Identify which cell holds the provided text, then report its (X, Y) central coordinate. 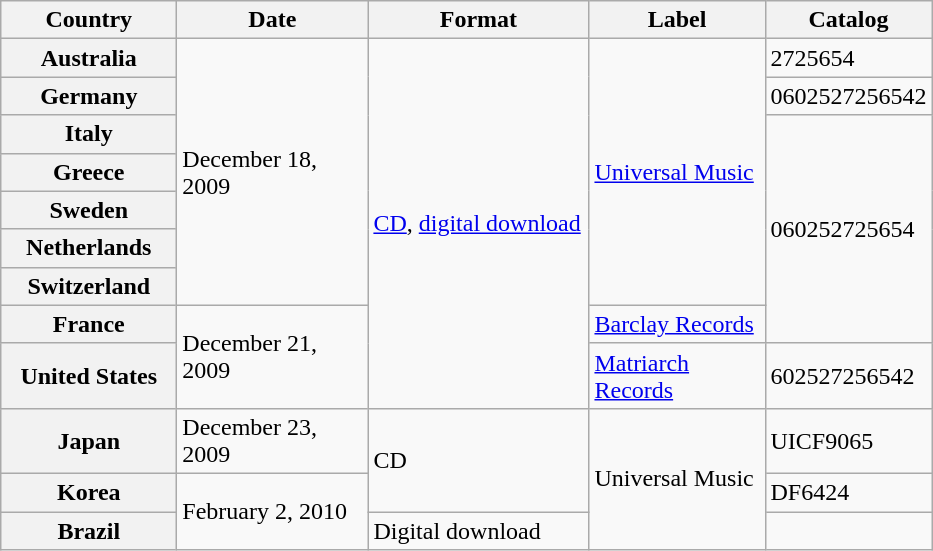
UICF9065 (848, 440)
Barclay Records (677, 324)
Japan (89, 440)
December 21, 2009 (272, 356)
2725654 (848, 58)
DF6424 (848, 492)
Greece (89, 172)
France (89, 324)
Date (272, 20)
December 23, 2009 (272, 440)
Switzerland (89, 286)
Netherlands (89, 248)
December 18, 2009 (272, 172)
Brazil (89, 531)
Format (478, 20)
0602527256542 (848, 96)
CD (478, 460)
Korea (89, 492)
Matriarch Records (677, 376)
United States (89, 376)
CD, digital download (478, 224)
060252725654 (848, 229)
Sweden (89, 210)
Germany (89, 96)
Country (89, 20)
Italy (89, 134)
February 2, 2010 (272, 511)
Australia (89, 58)
602527256542 (848, 376)
Catalog (848, 20)
Label (677, 20)
Digital download (478, 531)
